Output the (X, Y) coordinate of the center of the cell containing the given text.  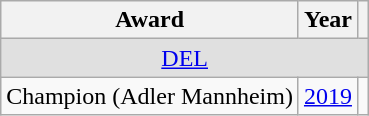
Year (328, 20)
2019 (328, 96)
DEL (185, 58)
Award (150, 20)
Champion (Adler Mannheim) (150, 96)
